Provide the [x, y] coordinate of the cell's center where the given text is located.  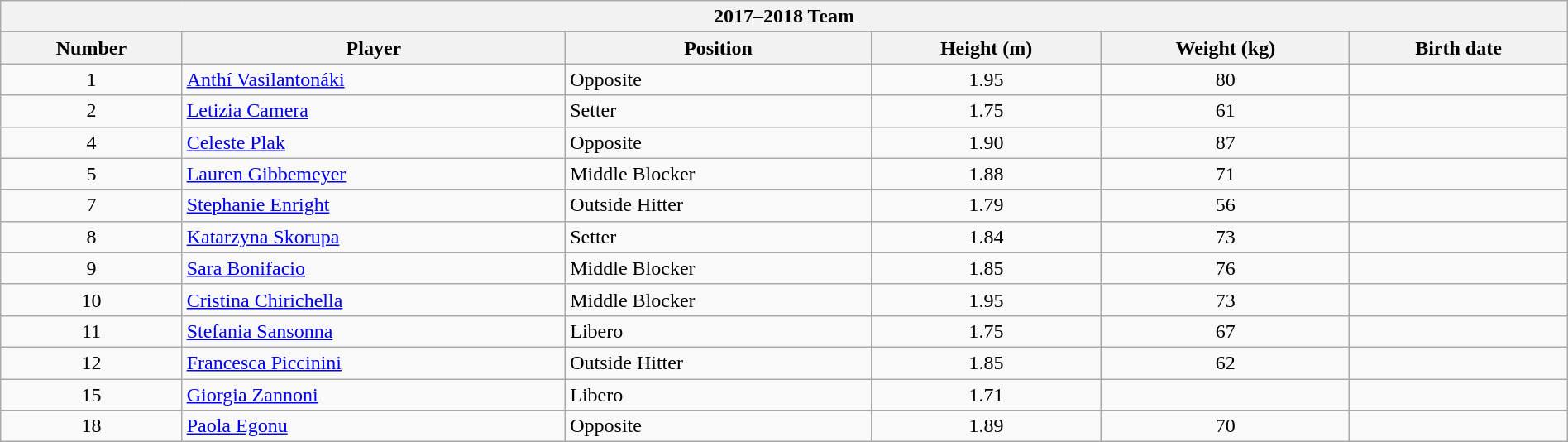
12 [91, 363]
87 [1226, 142]
Giorgia Zannoni [374, 395]
4 [91, 142]
Francesca Piccinini [374, 363]
Birth date [1459, 48]
56 [1226, 205]
Stephanie Enright [374, 205]
Celeste Plak [374, 142]
Letizia Camera [374, 111]
80 [1226, 79]
9 [91, 268]
2 [91, 111]
76 [1226, 268]
Sara Bonifacio [374, 268]
61 [1226, 111]
Weight (kg) [1226, 48]
1 [91, 79]
71 [1226, 174]
1.79 [986, 205]
Position [719, 48]
7 [91, 205]
5 [91, 174]
1.84 [986, 237]
8 [91, 237]
Number [91, 48]
Cristina Chirichella [374, 300]
1.90 [986, 142]
18 [91, 426]
70 [1226, 426]
2017–2018 Team [784, 17]
Stefania Sansonna [374, 331]
10 [91, 300]
15 [91, 395]
62 [1226, 363]
Katarzyna Skorupa [374, 237]
Anthí Vasilantonáki [374, 79]
1.89 [986, 426]
Lauren Gibbemeyer [374, 174]
Player [374, 48]
11 [91, 331]
Paola Egonu [374, 426]
1.71 [986, 395]
Height (m) [986, 48]
1.88 [986, 174]
67 [1226, 331]
